Extract the [x, y] coordinate from the center of the cell holding the provided text.  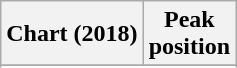
Peakposition [189, 34]
Chart (2018) [72, 34]
